Return the (X, Y) coordinate for the center point of the cell that contains the specified text.  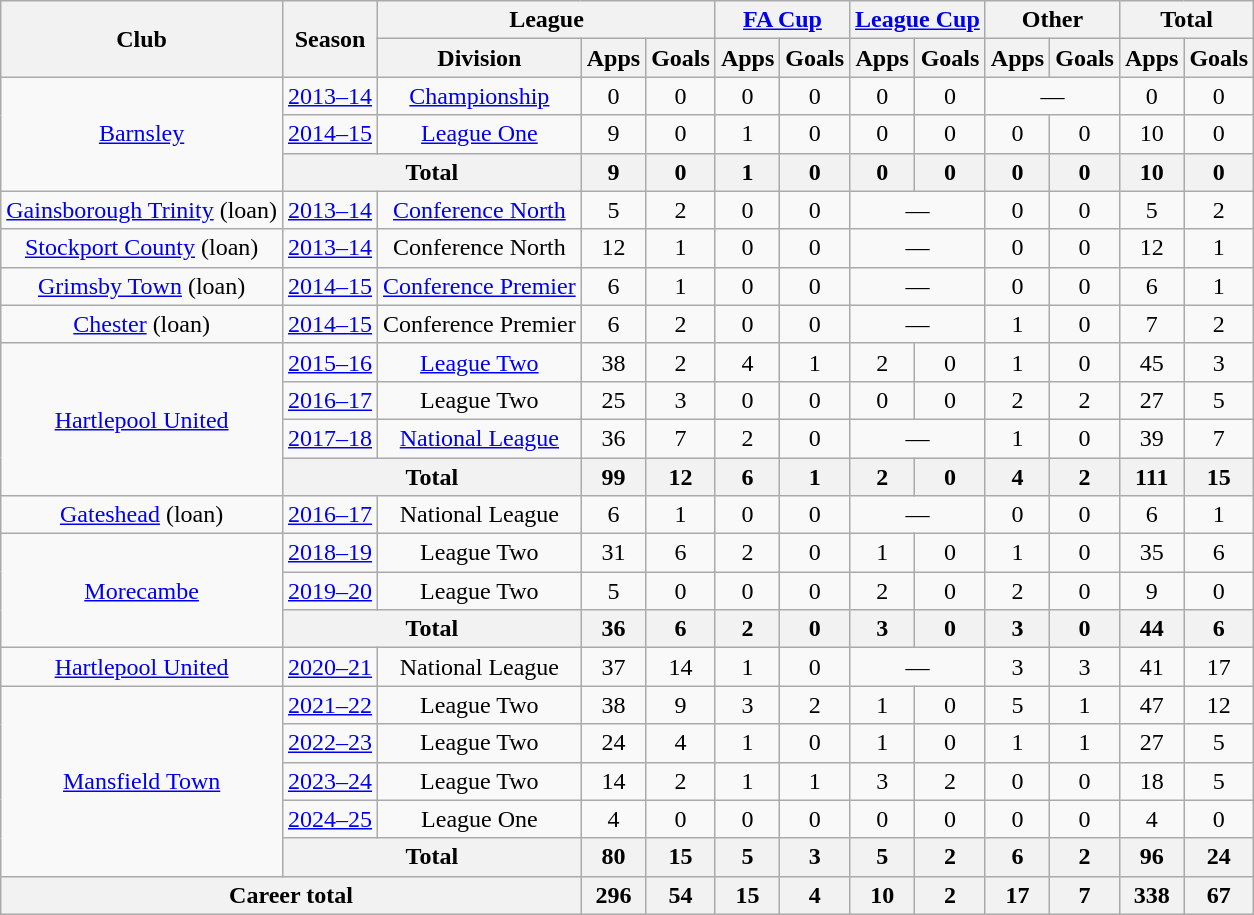
25 (613, 400)
296 (613, 895)
Chester (loan) (142, 324)
Season (330, 39)
Stockport County (loan) (142, 248)
2021–22 (330, 705)
2015–16 (330, 362)
96 (1151, 857)
99 (613, 477)
338 (1151, 895)
41 (1151, 667)
2022–23 (330, 743)
2024–25 (330, 819)
Gainsborough Trinity (loan) (142, 210)
2019–20 (330, 591)
FA Cup (782, 20)
Club (142, 39)
Championship (480, 96)
Gateshead (loan) (142, 515)
League (547, 20)
31 (613, 553)
Barnsley (142, 134)
47 (1151, 705)
League Cup (918, 20)
Other (1052, 20)
54 (681, 895)
Division (480, 58)
Career total (291, 895)
111 (1151, 477)
Morecambe (142, 591)
80 (613, 857)
45 (1151, 362)
2020–21 (330, 667)
18 (1151, 781)
2017–18 (330, 438)
39 (1151, 438)
2018–19 (330, 553)
67 (1219, 895)
44 (1151, 629)
37 (613, 667)
Mansfield Town (142, 781)
2023–24 (330, 781)
Grimsby Town (loan) (142, 286)
35 (1151, 553)
